Provide the (X, Y) coordinate of the cell's center where the given text is located.  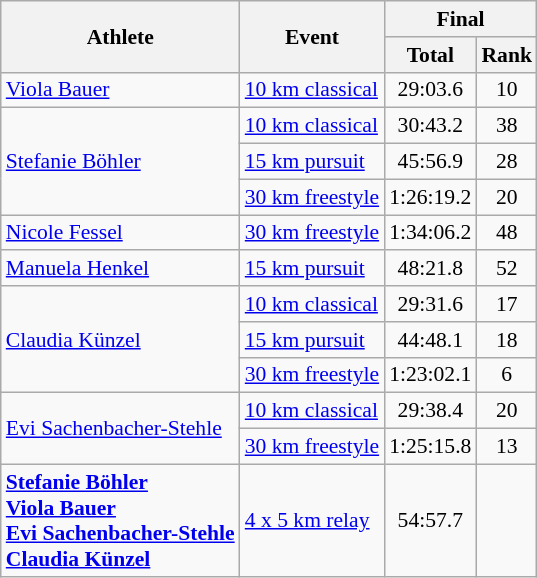
4 x 5 km relay (312, 520)
Manuela Henkel (120, 269)
28 (506, 162)
29:38.4 (430, 411)
52 (506, 269)
13 (506, 447)
29:03.6 (430, 90)
45:56.9 (430, 162)
17 (506, 304)
Athlete (120, 36)
Viola Bauer (120, 90)
Stefanie BöhlerViola BauerEvi Sachenbacher-StehleClaudia Künzel (120, 520)
10 (506, 90)
1:34:06.2 (430, 233)
48:21.8 (430, 269)
Stefanie Böhler (120, 162)
1:25:15.8 (430, 447)
29:31.6 (430, 304)
6 (506, 375)
38 (506, 126)
1:23:02.1 (430, 375)
18 (506, 340)
Event (312, 36)
Evi Sachenbacher-Stehle (120, 428)
Total (430, 55)
Final (460, 19)
30:43.2 (430, 126)
54:57.7 (430, 520)
44:48.1 (430, 340)
Claudia Künzel (120, 340)
Rank (506, 55)
Nicole Fessel (120, 233)
48 (506, 233)
1:26:19.2 (430, 197)
